From the cell containing the given text, extract its center point as [x, y] coordinate. 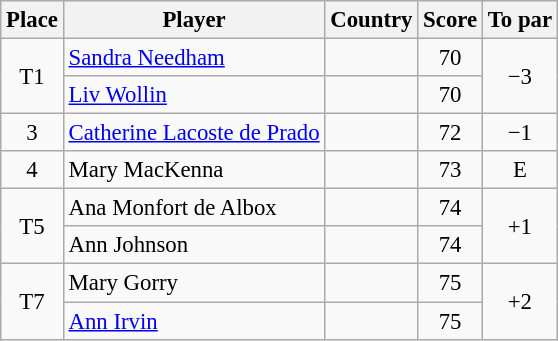
Score [450, 20]
T7 [32, 302]
4 [32, 170]
T1 [32, 76]
−3 [520, 76]
Mary Gorry [194, 283]
Ann Irvin [194, 321]
Player [194, 20]
Country [372, 20]
Liv Wollin [194, 95]
T5 [32, 226]
3 [32, 133]
To par [520, 20]
−1 [520, 133]
73 [450, 170]
Catherine Lacoste de Prado [194, 133]
Ann Johnson [194, 245]
Mary MacKenna [194, 170]
+2 [520, 302]
+1 [520, 226]
Ana Monfort de Albox [194, 208]
72 [450, 133]
Place [32, 20]
E [520, 170]
Sandra Needham [194, 58]
